Output the [X, Y] coordinate of the center of the cell containing the given text.  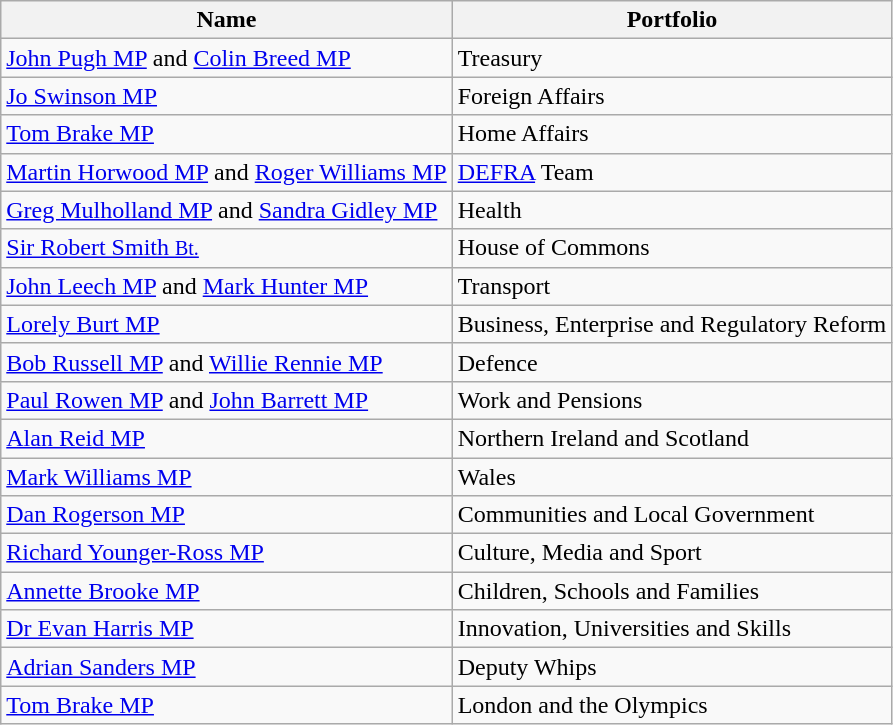
Lorely Burt MP [226, 324]
Annette Brooke MP [226, 591]
Communities and Local Government [672, 515]
Transport [672, 286]
DEFRA Team [672, 172]
Health [672, 210]
Portfolio [672, 20]
Treasury [672, 58]
Northern Ireland and Scotland [672, 438]
Martin Horwood MP and Roger Williams MP [226, 172]
Jo Swinson MP [226, 96]
Paul Rowen MP and John Barrett MP [226, 400]
London and the Olympics [672, 705]
Adrian Sanders MP [226, 667]
Alan Reid MP [226, 438]
Sir Robert Smith Bt. [226, 248]
Innovation, Universities and Skills [672, 629]
Defence [672, 362]
Wales [672, 477]
Business, Enterprise and Regulatory Reform [672, 324]
House of Commons [672, 248]
Richard Younger-Ross MP [226, 553]
Mark Williams MP [226, 477]
Home Affairs [672, 134]
Culture, Media and Sport [672, 553]
Bob Russell MP and Willie Rennie MP [226, 362]
Deputy Whips [672, 667]
John Pugh MP and Colin Breed MP [226, 58]
Children, Schools and Families [672, 591]
Dr Evan Harris MP [226, 629]
Foreign Affairs [672, 96]
John Leech MP and Mark Hunter MP [226, 286]
Dan Rogerson MP [226, 515]
Work and Pensions [672, 400]
Name [226, 20]
Greg Mulholland MP and Sandra Gidley MP [226, 210]
